Output the (x, y) coordinate of the center of the cell containing the given text.  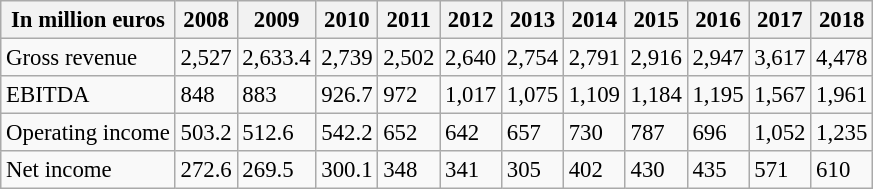
1,017 (471, 95)
2011 (409, 20)
1,109 (594, 95)
305 (533, 170)
1,052 (780, 133)
EBITDA (88, 95)
2,916 (656, 58)
2,791 (594, 58)
2012 (471, 20)
1,235 (842, 133)
503.2 (206, 133)
Net income (88, 170)
2008 (206, 20)
2018 (842, 20)
1,567 (780, 95)
272.6 (206, 170)
Gross revenue (88, 58)
269.5 (276, 170)
2,640 (471, 58)
2,754 (533, 58)
610 (842, 170)
430 (656, 170)
1,195 (718, 95)
652 (409, 133)
3,617 (780, 58)
2014 (594, 20)
1,961 (842, 95)
2009 (276, 20)
2017 (780, 20)
696 (718, 133)
883 (276, 95)
2,633.4 (276, 58)
512.6 (276, 133)
926.7 (347, 95)
848 (206, 95)
2016 (718, 20)
2,947 (718, 58)
435 (718, 170)
1,075 (533, 95)
2,527 (206, 58)
787 (656, 133)
571 (780, 170)
341 (471, 170)
2013 (533, 20)
2015 (656, 20)
972 (409, 95)
642 (471, 133)
657 (533, 133)
402 (594, 170)
4,478 (842, 58)
2,739 (347, 58)
348 (409, 170)
In million euros (88, 20)
2010 (347, 20)
1,184 (656, 95)
300.1 (347, 170)
730 (594, 133)
542.2 (347, 133)
Operating income (88, 133)
2,502 (409, 58)
